Search for the cell housing the specified text and yield its (x, y) center coordinate. 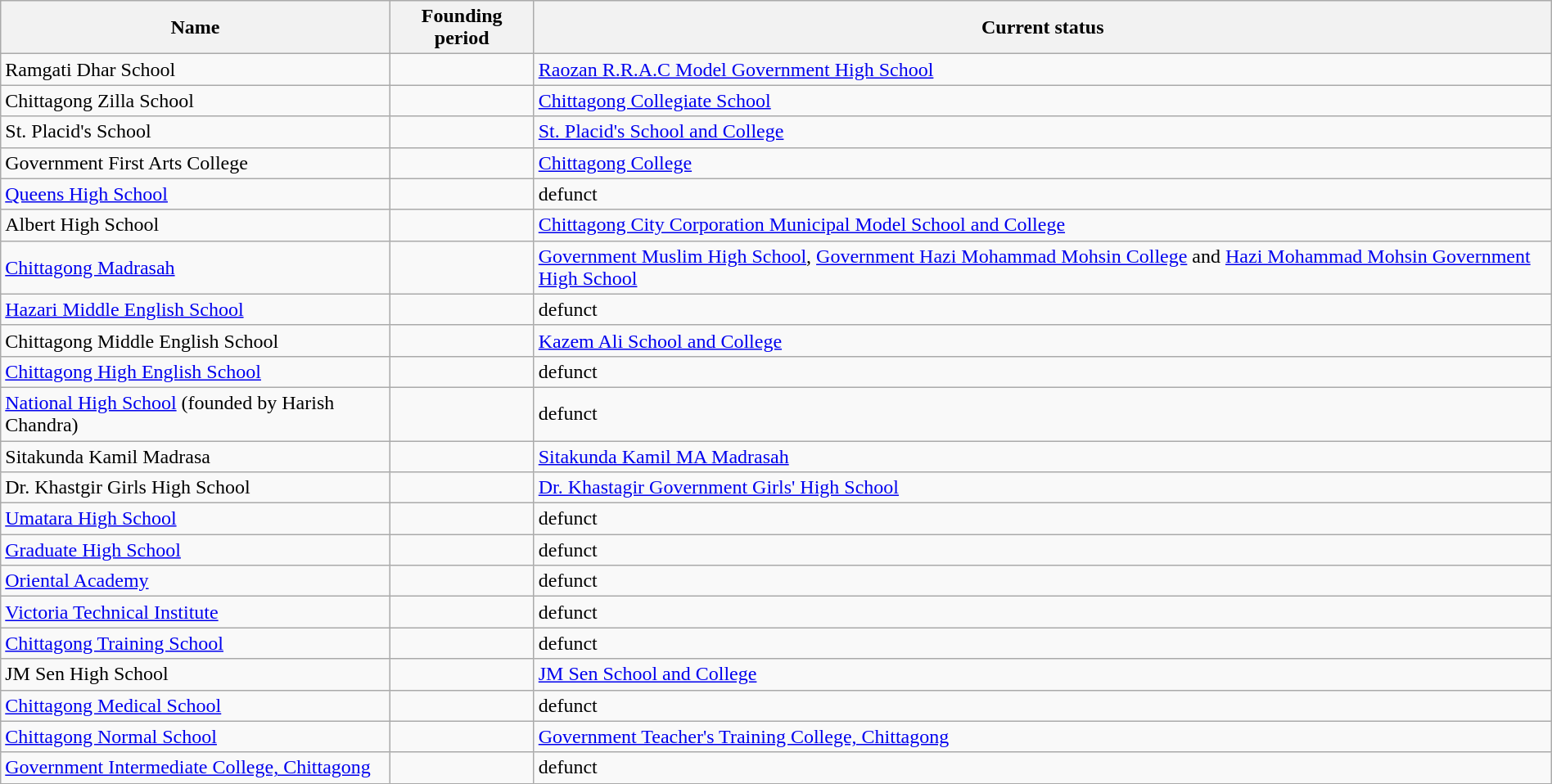
Current status (1043, 28)
Oriental Academy (195, 581)
St. Placid's School (195, 132)
JM Sen School and College (1043, 674)
Government First Arts College (195, 163)
Founding period (462, 28)
Chittagong Zilla School (195, 101)
Kazem Ali School and College (1043, 340)
Albert High School (195, 225)
Raozan R.R.A.C Model Government High School (1043, 70)
Sitakunda Kamil MA Madrasah (1043, 456)
Chittagong Collegiate School (1043, 101)
Ramgati Dhar School (195, 70)
Chittagong Medical School (195, 705)
Chittagong Training School (195, 643)
Chittagong High English School (195, 372)
Sitakunda Kamil Madrasa (195, 456)
Chittagong Middle English School (195, 340)
Dr. Khastagir Government Girls' High School (1043, 488)
Umatara High School (195, 519)
Chittagong Madrasah (195, 267)
St. Placid's School and College (1043, 132)
JM Sen High School (195, 674)
Government Intermediate College, Chittagong (195, 768)
Victoria Technical Institute (195, 612)
National High School (founded by Harish Chandra) (195, 414)
Chittagong Normal School (195, 737)
Name (195, 28)
Government Teacher's Training College, Chittagong (1043, 737)
Chittagong City Corporation Municipal Model School and College (1043, 225)
Government Muslim High School, Government Hazi Mohammad Mohsin College and Hazi Mohammad Mohsin Government High School (1043, 267)
Hazari Middle English School (195, 309)
Graduate High School (195, 550)
Chittagong College (1043, 163)
Dr. Khastgir Girls High School (195, 488)
Queens High School (195, 194)
